Scan for the cell matching the given text and deliver its [X, Y] coordinate at center. 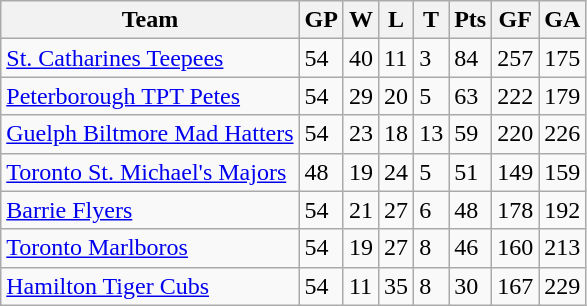
226 [562, 134]
Hamilton Tiger Cubs [150, 286]
84 [470, 58]
Toronto Marlboros [150, 248]
T [432, 20]
46 [470, 248]
GF [516, 20]
Guelph Biltmore Mad Hatters [150, 134]
29 [360, 96]
Barrie Flyers [150, 210]
6 [432, 210]
63 [470, 96]
175 [562, 58]
179 [562, 96]
Toronto St. Michael's Majors [150, 172]
18 [396, 134]
35 [396, 286]
23 [360, 134]
L [396, 20]
21 [360, 210]
24 [396, 172]
160 [516, 248]
W [360, 20]
159 [562, 172]
GA [562, 20]
229 [562, 286]
13 [432, 134]
51 [470, 172]
30 [470, 286]
Team [150, 20]
222 [516, 96]
GP [321, 20]
40 [360, 58]
St. Catharines Teepees [150, 58]
192 [562, 210]
257 [516, 58]
20 [396, 96]
149 [516, 172]
59 [470, 134]
Peterborough TPT Petes [150, 96]
213 [562, 248]
Pts [470, 20]
178 [516, 210]
3 [432, 58]
220 [516, 134]
167 [516, 286]
